Determine the [x, y] coordinate at the center of the cell enclosing the given text.  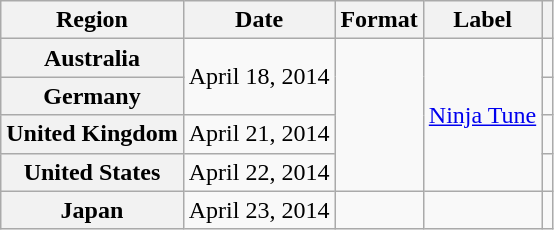
April 21, 2014 [259, 134]
Germany [92, 96]
Format [379, 20]
Label [482, 20]
April 22, 2014 [259, 172]
United States [92, 172]
United Kingdom [92, 134]
Region [92, 20]
Australia [92, 58]
April 23, 2014 [259, 210]
Ninja Tune [482, 115]
April 18, 2014 [259, 77]
Japan [92, 210]
Date [259, 20]
